Detect which cell encompasses the target text, then output its [X, Y] center coordinate. 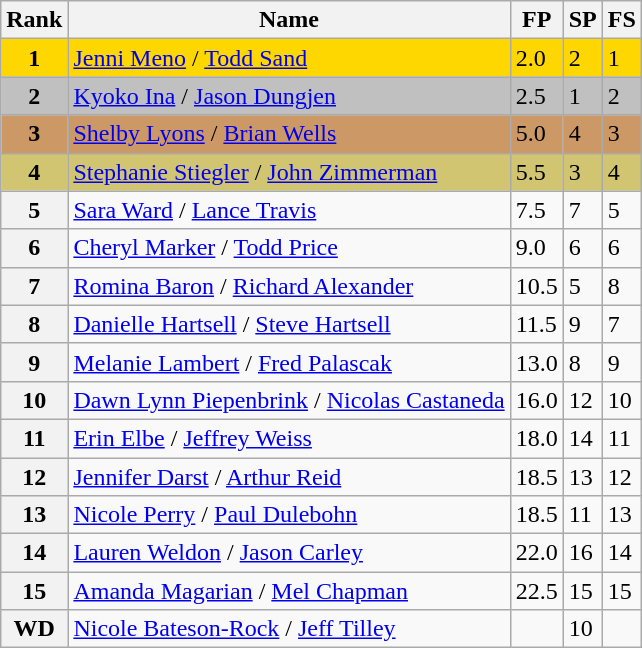
Dawn Lynn Piepenbrink / Nicolas Castaneda [289, 400]
Rank [34, 20]
Stephanie Stiegler / John Zimmerman [289, 172]
Amanda Magarian / Mel Chapman [289, 591]
Erin Elbe / Jeffrey Weiss [289, 438]
2.5 [536, 96]
Lauren Weldon / Jason Carley [289, 553]
5.5 [536, 172]
13.0 [536, 362]
Nicole Perry / Paul Dulebohn [289, 515]
5.0 [536, 134]
Jenni Meno / Todd Sand [289, 58]
9.0 [536, 248]
Shelby Lyons / Brian Wells [289, 134]
Nicole Bateson-Rock / Jeff Tilley [289, 629]
16 [582, 553]
18.0 [536, 438]
22.0 [536, 553]
10.5 [536, 286]
Romina Baron / Richard Alexander [289, 286]
SP [582, 20]
7.5 [536, 210]
Danielle Hartsell / Steve Hartsell [289, 324]
Cheryl Marker / Todd Price [289, 248]
11.5 [536, 324]
FS [622, 20]
2.0 [536, 58]
Name [289, 20]
Jennifer Darst / Arthur Reid [289, 477]
22.5 [536, 591]
FP [536, 20]
Kyoko Ina / Jason Dungjen [289, 96]
Melanie Lambert / Fred Palascak [289, 362]
WD [34, 629]
16.0 [536, 400]
Sara Ward / Lance Travis [289, 210]
